Identify which cell holds the provided text, then report its (x, y) central coordinate. 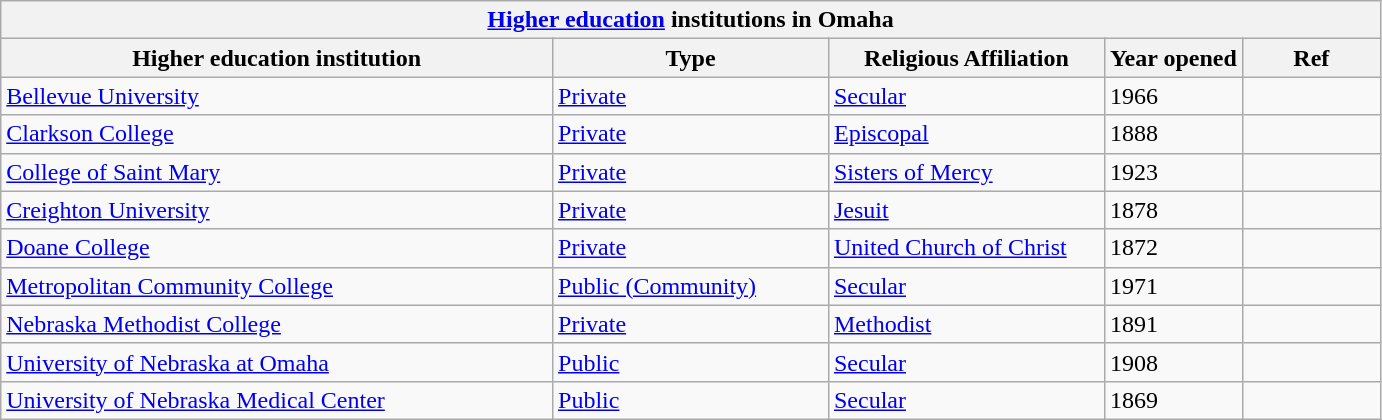
College of Saint Mary (277, 172)
Clarkson College (277, 134)
Episcopal (966, 134)
Metropolitan Community College (277, 286)
Higher education institutions in Omaha (691, 20)
1878 (1173, 210)
Methodist (966, 324)
University of Nebraska Medical Center (277, 400)
Ref (1311, 58)
1908 (1173, 362)
Doane College (277, 248)
Type (691, 58)
Jesuit (966, 210)
Bellevue University (277, 96)
1872 (1173, 248)
Public (Community) (691, 286)
1971 (1173, 286)
Higher education institution (277, 58)
1869 (1173, 400)
1888 (1173, 134)
United Church of Christ (966, 248)
Year opened (1173, 58)
Creighton University (277, 210)
Sisters of Mercy (966, 172)
1966 (1173, 96)
University of Nebraska at Omaha (277, 362)
Nebraska Methodist College (277, 324)
1891 (1173, 324)
Religious Affiliation (966, 58)
1923 (1173, 172)
